Search for the cell housing the specified text and yield its (x, y) center coordinate. 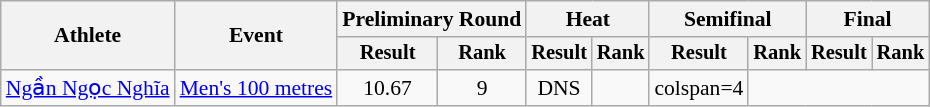
9 (482, 88)
Ngần Ngọc Nghĩa (88, 88)
Semifinal (728, 19)
Heat (588, 19)
Preliminary Round (432, 19)
Athlete (88, 36)
Men's 100 metres (256, 88)
10.67 (388, 88)
Final (868, 19)
colspan=4 (698, 88)
DNS (559, 88)
Event (256, 36)
